Identify which cell holds the provided text, then report its [x, y] central coordinate. 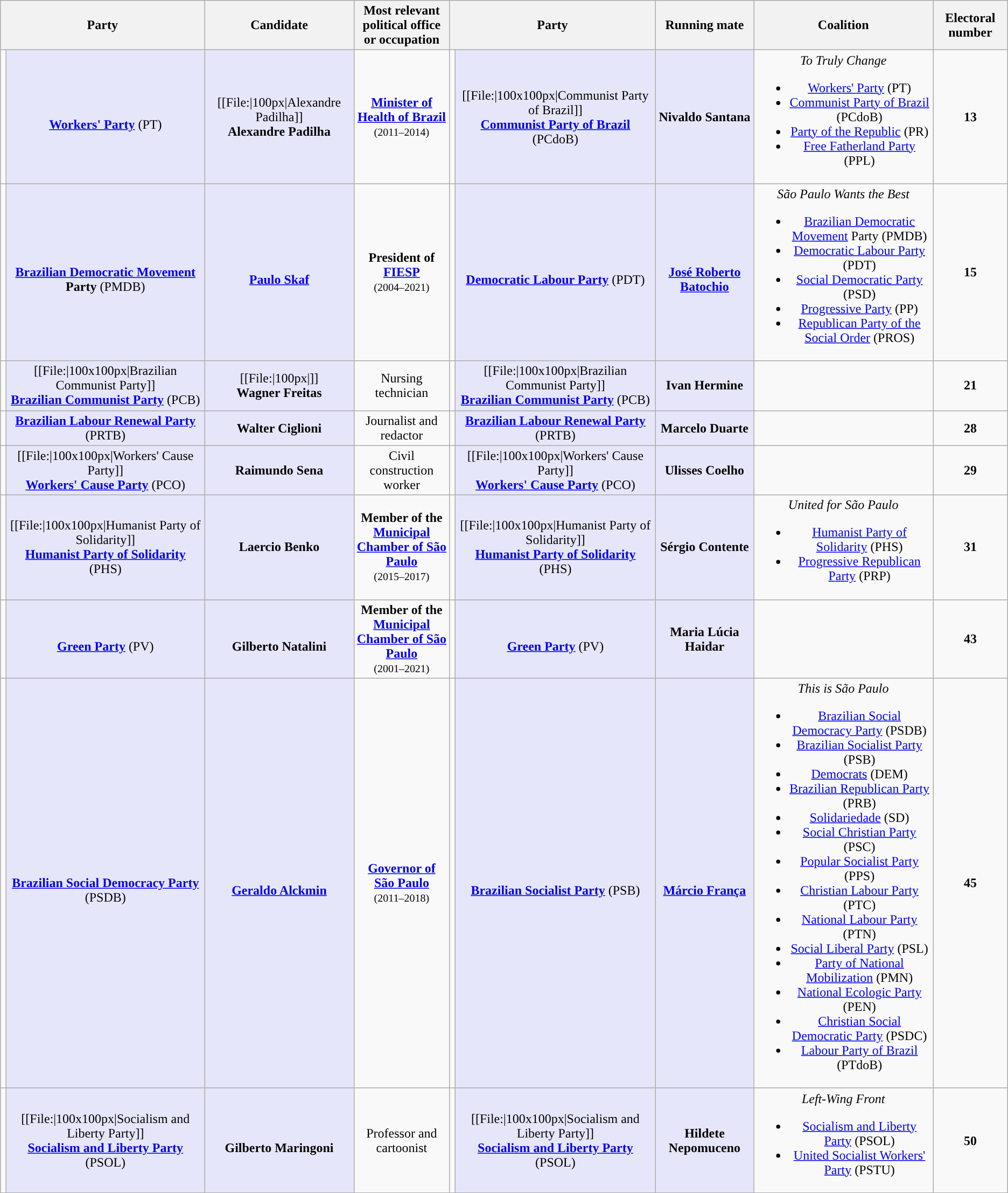
Maria Lúcia Haidar [704, 639]
Márcio França [704, 883]
Nivaldo Santana [704, 117]
Walter Ciglioni [279, 428]
[[File:|100x100px|Communist Party of Brazil]]Communist Party of Brazil (PCdoB) [556, 117]
Member of the Municipal Chamber of São Paulo(2015–2017) [402, 547]
Hildete Nepomuceno [704, 1140]
21 [970, 386]
United for São PauloHumanist Party of Solidarity (PHS)Progressive Republican Party (PRP) [843, 547]
Brazilian Democratic Movement Party (PMDB) [106, 273]
Brazilian Socialist Party (PSB) [556, 883]
Sérgio Contente [704, 547]
Ivan Hermine [704, 386]
Gilberto Natalini [279, 639]
To Truly ChangeWorkers' Party (PT)Communist Party of Brazil (PCdoB)Party of the Republic (PR)Free Fatherland Party (PPL) [843, 117]
José Roberto Batochio [704, 273]
15 [970, 273]
Minister of Health of Brazil(2011–2014) [402, 117]
31 [970, 547]
Candidate [279, 25]
Paulo Skaf [279, 273]
Raimundo Sena [279, 470]
28 [970, 428]
Geraldo Alckmin [279, 883]
Member of the Municipal Chamber of São Paulo(2001–2021) [402, 639]
Left-Wing FrontSocialism and Liberty Party (PSOL)United Socialist Workers' Party (PSTU) [843, 1140]
Running mate [704, 25]
Gilberto Maringoni [279, 1140]
45 [970, 883]
Most relevant political office or occupation [402, 25]
29 [970, 470]
Workers' Party (PT) [106, 117]
Civil construction worker [402, 470]
Democratic Labour Party (PDT) [556, 273]
Coalition [843, 25]
Professor and cartoonist [402, 1140]
Governor of São Paulo(2011–2018) [402, 883]
[[File:|100px|Alexandre Padilha]]Alexandre Padilha [279, 117]
Journalist and redactor [402, 428]
43 [970, 639]
50 [970, 1140]
Nursing technician [402, 386]
Laercio Benko [279, 547]
Ulisses Coelho [704, 470]
[[File:|100px|]]Wagner Freitas [279, 386]
Marcelo Duarte [704, 428]
Electoral number [970, 25]
President of FIESP(2004–2021) [402, 273]
13 [970, 117]
Brazilian Social Democracy Party (PSDB) [106, 883]
